Identify which cell holds the provided text, then report its (x, y) central coordinate. 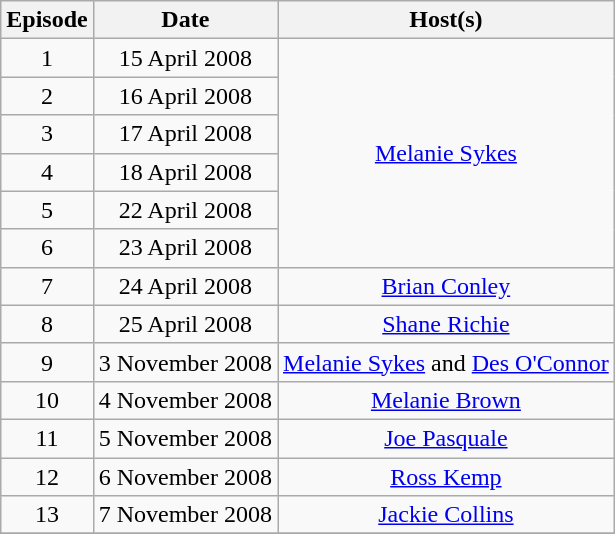
Shane Richie (446, 324)
Melanie Sykes and Des O'Connor (446, 362)
Joe Pasquale (446, 438)
3 (47, 134)
25 April 2008 (185, 324)
7 November 2008 (185, 515)
7 (47, 286)
12 (47, 477)
23 April 2008 (185, 248)
Ross Kemp (446, 477)
11 (47, 438)
13 (47, 515)
Episode (47, 20)
Host(s) (446, 20)
4 November 2008 (185, 400)
Melanie Brown (446, 400)
4 (47, 172)
2 (47, 96)
22 April 2008 (185, 210)
17 April 2008 (185, 134)
15 April 2008 (185, 58)
18 April 2008 (185, 172)
Jackie Collins (446, 515)
3 November 2008 (185, 362)
Date (185, 20)
8 (47, 324)
Brian Conley (446, 286)
24 April 2008 (185, 286)
6 November 2008 (185, 477)
9 (47, 362)
Melanie Sykes (446, 153)
5 (47, 210)
5 November 2008 (185, 438)
10 (47, 400)
16 April 2008 (185, 96)
6 (47, 248)
1 (47, 58)
